Identify which cell holds the provided text, then report its [X, Y] central coordinate. 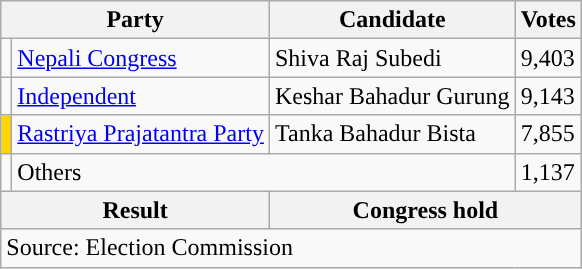
Source: Election Commission [292, 248]
Votes [548, 20]
Party [136, 20]
Congress hold [425, 210]
7,855 [548, 134]
Rastriya Prajatantra Party [141, 134]
Candidate [392, 20]
9,403 [548, 58]
Nepali Congress [141, 58]
Tanka Bahadur Bista [392, 134]
9,143 [548, 96]
Others [264, 172]
Independent [141, 96]
Keshar Bahadur Gurung [392, 96]
Shiva Raj Subedi [392, 58]
Result [136, 210]
1,137 [548, 172]
